Search for the cell housing the specified text and yield its [x, y] center coordinate. 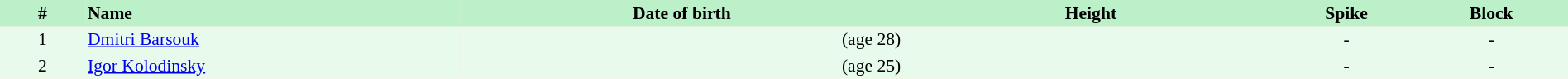
Name [273, 13]
Spike [1346, 13]
Dmitri Barsouk [273, 40]
Date of birth [681, 13]
(age 25) [681, 66]
Block [1491, 13]
(age 28) [681, 40]
# [43, 13]
Height [1090, 13]
Igor Kolodinsky [273, 66]
2 [43, 66]
1 [43, 40]
